Return the (X, Y) coordinate for the center point of the cell that contains the specified text.  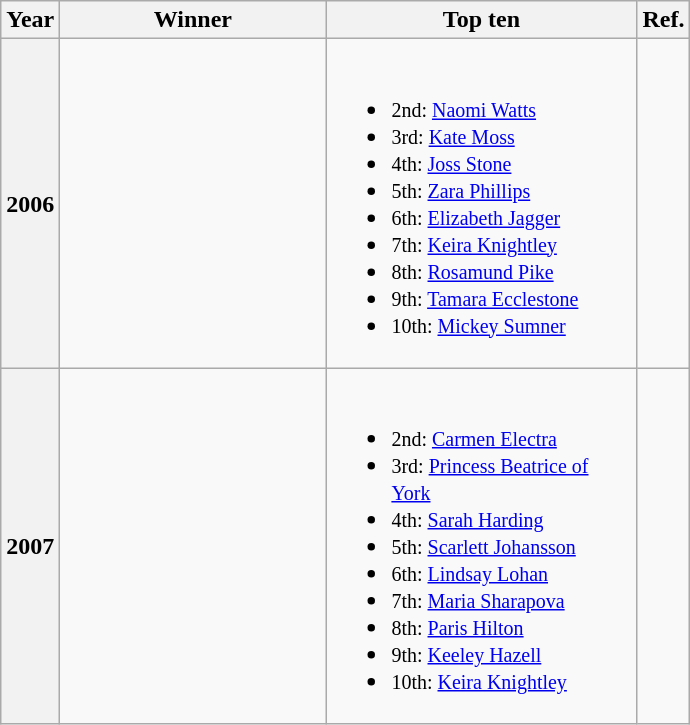
Year (30, 20)
Ref. (664, 20)
2006 (30, 204)
Winner (193, 20)
2007 (30, 546)
Top ten (482, 20)
